Extract the [x, y] coordinate from the center of the cell holding the provided text.  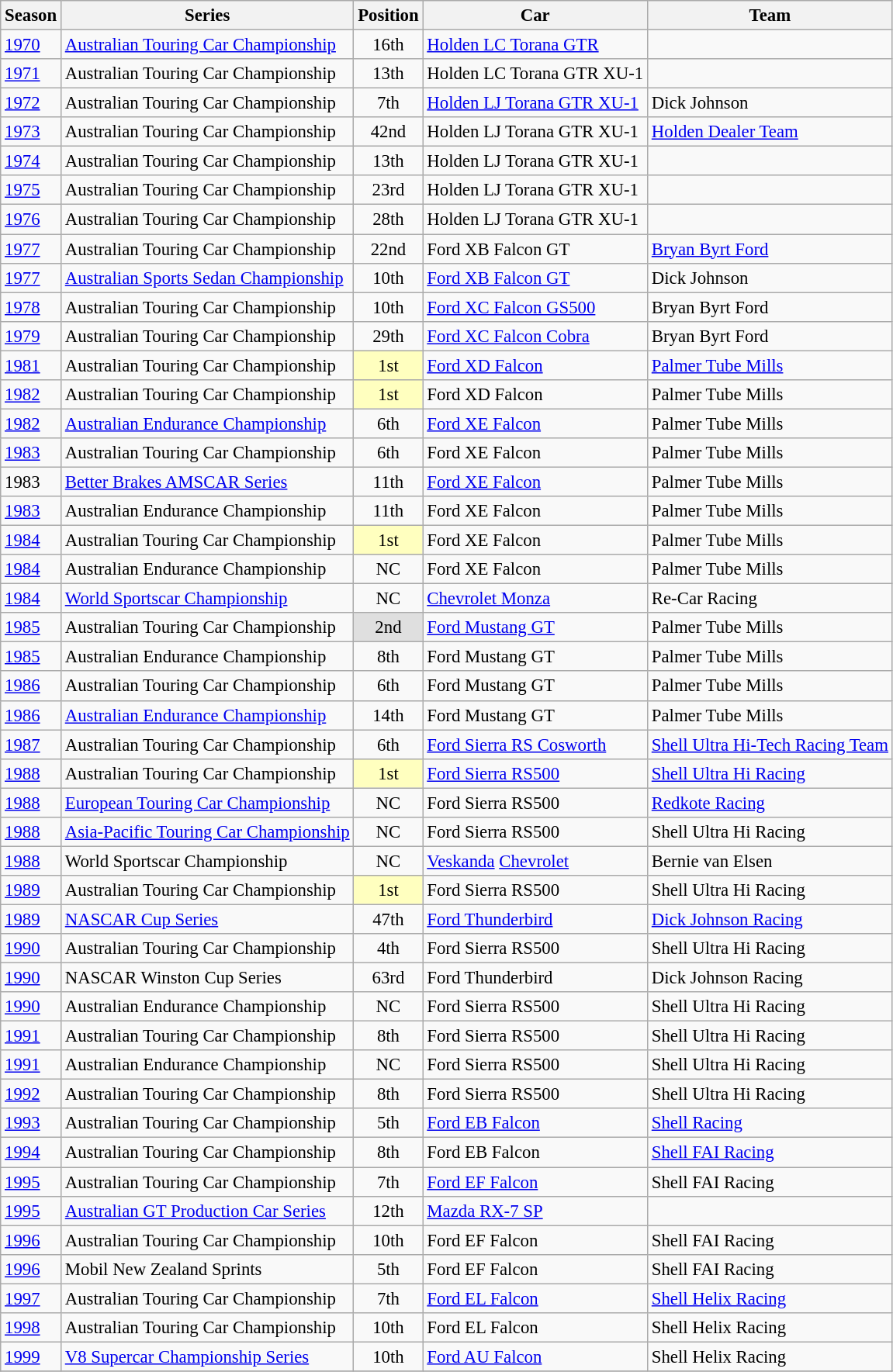
V8 Supercar Championship Series [206, 1356]
1993 [31, 1124]
1997 [31, 1298]
Holden Dealer Team [770, 132]
Ford XC Falcon Cobra [535, 336]
14th [388, 715]
1972 [31, 103]
Season [31, 16]
1978 [31, 307]
47th [388, 919]
Re-Car Racing [770, 599]
1970 [31, 45]
European Touring Car Championship [206, 803]
2nd [388, 627]
Ford AU Falcon [535, 1356]
22nd [388, 249]
16th [388, 45]
Asia-Pacific Touring Car Championship [206, 832]
Series [206, 16]
Holden LC Torana GTR [535, 45]
1998 [31, 1328]
4th [388, 949]
Australian GT Production Car Series [206, 1211]
1975 [31, 190]
NASCAR Cup Series [206, 919]
1999 [31, 1356]
Holden LC Torana GTR XU-1 [535, 74]
63rd [388, 978]
Chevrolet Monza [535, 599]
Car [535, 16]
23rd [388, 190]
29th [388, 336]
1981 [31, 365]
12th [388, 1211]
Team [770, 16]
Shell Racing [770, 1124]
Mazda RX-7 SP [535, 1211]
1973 [31, 132]
28th [388, 219]
1979 [31, 336]
Bernie van Elsen [770, 861]
Shell Ultra Hi-Tech Racing Team [770, 745]
42nd [388, 132]
Veskanda Chevrolet [535, 861]
1987 [31, 745]
1974 [31, 161]
1994 [31, 1153]
Redkote Racing [770, 803]
Better Brakes AMSCAR Series [206, 482]
Position [388, 16]
1992 [31, 1094]
Ford XC Falcon GS500 [535, 307]
Ford Sierra RS Cosworth [535, 745]
1971 [31, 74]
Australian Sports Sedan Championship [206, 278]
NASCAR Winston Cup Series [206, 978]
1976 [31, 219]
Mobil New Zealand Sprints [206, 1269]
